Capture the cell that displays the provided text and extract its [x, y] central coordinate. 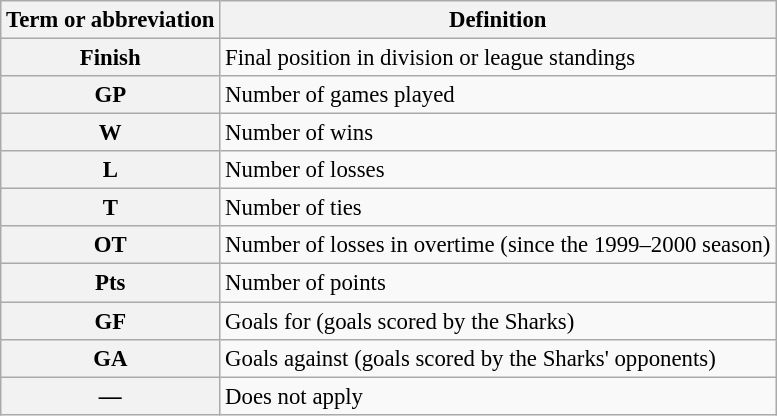
Definition [498, 20]
Term or abbreviation [110, 20]
GF [110, 321]
Goals against (goals scored by the Sharks' opponents) [498, 358]
Goals for (goals scored by the Sharks) [498, 321]
Number of games played [498, 95]
GP [110, 95]
T [110, 208]
Number of losses in overtime (since the 1999–2000 season) [498, 245]
W [110, 133]
Number of points [498, 283]
Number of wins [498, 133]
Pts [110, 283]
Finish [110, 58]
GA [110, 358]
Final position in division or league standings [498, 58]
OT [110, 245]
Number of losses [498, 170]
L [110, 170]
— [110, 396]
Does not apply [498, 396]
Number of ties [498, 208]
